Locate the cell with the specified text and output its [X, Y] center coordinate. 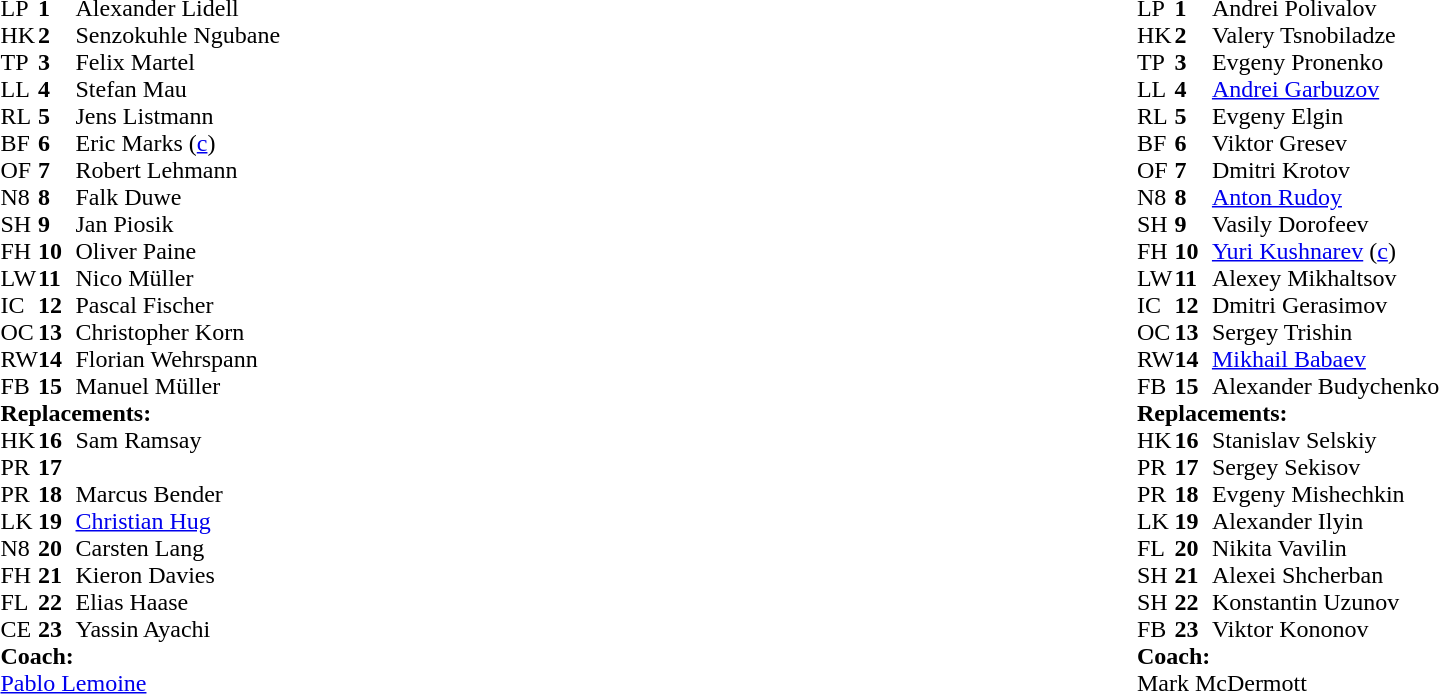
Elias Haase [178, 602]
Nikita Vavilin [1326, 548]
Jan Piosik [178, 224]
Nico Müller [178, 278]
Anton Rudoy [1326, 198]
Yuri Kushnarev (c) [1326, 252]
Alexei Shcherban [1326, 576]
Sam Ramsay [178, 440]
Christian Hug [178, 522]
Christopher Korn [178, 332]
Evgeny Pronenko [1326, 62]
Sergey Sekisov [1326, 468]
Manuel Müller [178, 386]
Oliver Paine [178, 252]
Dmitri Gerasimov [1326, 306]
Evgeny Elgin [1326, 116]
Carsten Lang [178, 548]
Andrei Garbuzov [1326, 90]
Eric Marks (c) [178, 144]
Viktor Kononov [1326, 630]
Stanislav Selskiy [1326, 440]
Marcus Bender [178, 494]
Yassin Ayachi [178, 630]
Konstantin Uzunov [1326, 602]
Vasily Dorofeev [1326, 224]
Dmitri Krotov [1326, 170]
Kieron Davies [178, 576]
Alexander Ilyin [1326, 522]
Falk Duwe [178, 198]
Florian Wehrspann [178, 360]
Stefan Mau [178, 90]
Alexey Mikhaltsov [1326, 278]
Pascal Fischer [178, 306]
Alexander Budychenko [1326, 386]
Robert Lehmann [178, 170]
Senzokuhle Ngubane [178, 36]
Evgeny Mishechkin [1326, 494]
Viktor Gresev [1326, 144]
Valery Tsnobiladze [1326, 36]
Mikhail Babaev [1326, 360]
Felix Martel [178, 62]
Sergey Trishin [1326, 332]
Jens Listmann [178, 116]
CE [19, 630]
